Return the [X, Y] coordinate for the center point of the cell that contains the specified text.  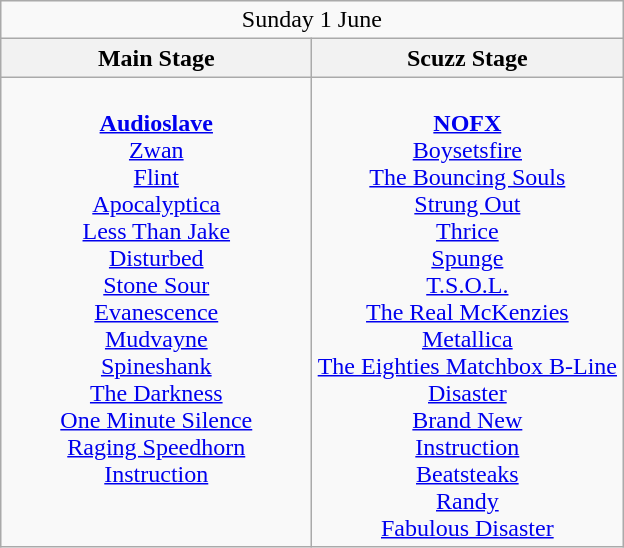
Main Stage [156, 58]
Sunday 1 June [312, 20]
Scuzz Stage [468, 58]
